Determine the [x, y] coordinate at the center of the cell enclosing the given text.  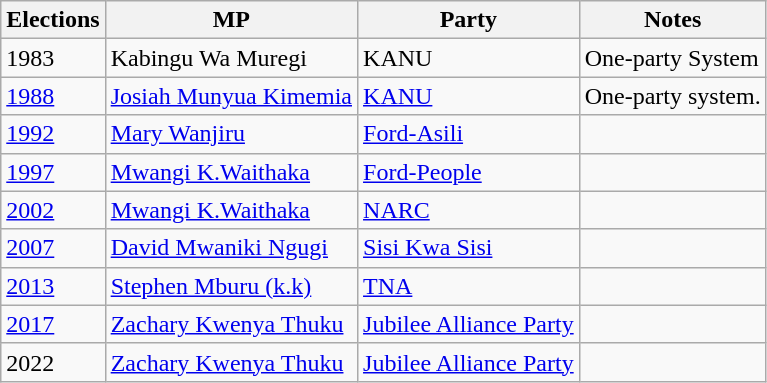
2007 [53, 248]
1997 [53, 172]
Ford-Asili [469, 134]
Kabingu Wa Muregi [231, 58]
NARC [469, 210]
2002 [53, 210]
Elections [53, 20]
Josiah Munyua Kimemia [231, 96]
Notes [672, 20]
2022 [53, 362]
One-party system. [672, 96]
Ford-People [469, 172]
1992 [53, 134]
Mary Wanjiru [231, 134]
1983 [53, 58]
One-party System [672, 58]
2013 [53, 286]
David Mwaniki Ngugi [231, 248]
TNA [469, 286]
MP [231, 20]
2017 [53, 324]
1988 [53, 96]
Sisi Kwa Sisi [469, 248]
Stephen Mburu (k.k) [231, 286]
Party [469, 20]
